Extract the (X, Y) coordinate from the center of the cell holding the provided text.  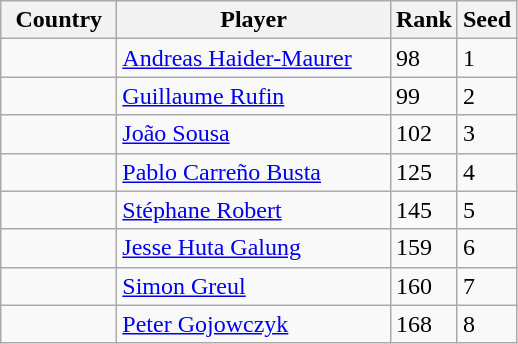
1 (486, 58)
Country (59, 20)
Jesse Huta Galung (254, 248)
Simon Greul (254, 286)
João Sousa (254, 134)
Guillaume Rufin (254, 96)
145 (424, 210)
Peter Gojowczyk (254, 324)
2 (486, 96)
98 (424, 58)
159 (424, 248)
102 (424, 134)
Stéphane Robert (254, 210)
Seed (486, 20)
6 (486, 248)
125 (424, 172)
Andreas Haider-Maurer (254, 58)
Pablo Carreño Busta (254, 172)
4 (486, 172)
99 (424, 96)
Player (254, 20)
7 (486, 286)
5 (486, 210)
160 (424, 286)
Rank (424, 20)
3 (486, 134)
8 (486, 324)
168 (424, 324)
